Locate the cell with the specified text and output its [X, Y] center coordinate. 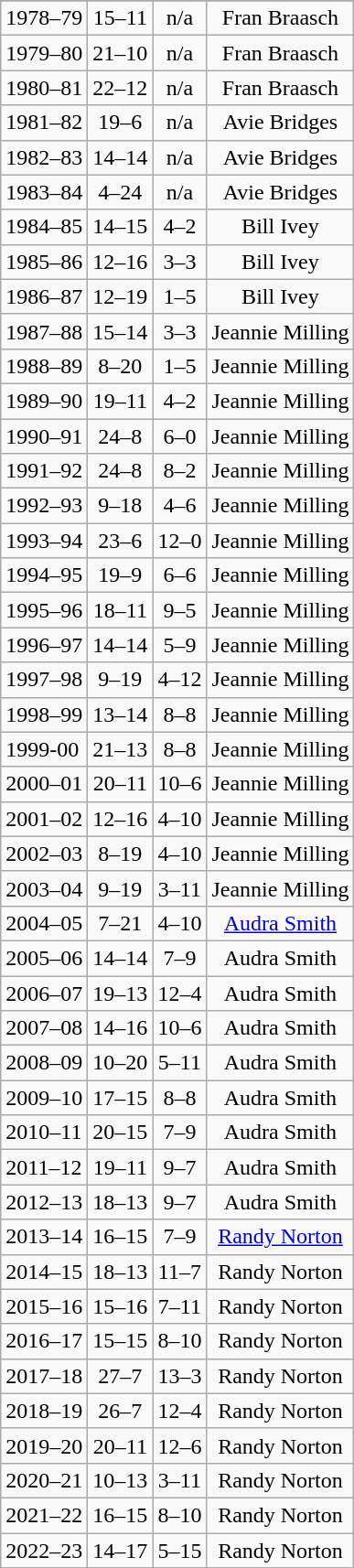
23–6 [121, 541]
20–15 [121, 1133]
2010–11 [44, 1133]
1997–98 [44, 680]
14–15 [121, 227]
1988–89 [44, 366]
8–19 [121, 854]
19–6 [121, 123]
9–18 [121, 506]
1996–97 [44, 645]
4–6 [179, 506]
2014–15 [44, 1272]
6–6 [179, 575]
2019–20 [44, 1445]
1978–79 [44, 18]
4–12 [179, 680]
18–11 [121, 610]
5–15 [179, 1551]
2015–16 [44, 1306]
8–2 [179, 471]
4–24 [121, 192]
8–20 [121, 366]
1984–85 [44, 227]
10–20 [121, 1063]
1985–86 [44, 262]
15–14 [121, 331]
5–11 [179, 1063]
13–3 [179, 1376]
2012–13 [44, 1202]
1999-00 [44, 749]
1992–93 [44, 506]
1987–88 [44, 331]
1982–83 [44, 157]
6–0 [179, 436]
14–17 [121, 1551]
15–11 [121, 18]
9–5 [179, 610]
2016–17 [44, 1341]
22–12 [121, 88]
7–11 [179, 1306]
14–16 [121, 1028]
15–15 [121, 1341]
1989–90 [44, 401]
1979–80 [44, 53]
2004–05 [44, 923]
19–13 [121, 993]
1981–82 [44, 123]
2007–08 [44, 1028]
5–9 [179, 645]
2000–01 [44, 784]
1994–95 [44, 575]
17–15 [121, 1098]
2017–18 [44, 1376]
1990–91 [44, 436]
2003–04 [44, 888]
11–7 [179, 1272]
2005–06 [44, 958]
10–13 [121, 1480]
2006–07 [44, 993]
2020–21 [44, 1480]
1995–96 [44, 610]
15–16 [121, 1306]
1980–81 [44, 88]
12–6 [179, 1445]
1993–94 [44, 541]
19–9 [121, 575]
27–7 [121, 1376]
2021–22 [44, 1515]
12–0 [179, 541]
26–7 [121, 1411]
2013–14 [44, 1237]
21–10 [121, 53]
7–21 [121, 923]
1991–92 [44, 471]
2018–19 [44, 1411]
2002–03 [44, 854]
1998–99 [44, 714]
12–19 [121, 296]
13–14 [121, 714]
1986–87 [44, 296]
2009–10 [44, 1098]
2022–23 [44, 1551]
2011–12 [44, 1167]
1983–84 [44, 192]
2001–02 [44, 819]
21–13 [121, 749]
2008–09 [44, 1063]
